Detect which cell encompasses the target text, then output its [X, Y] center coordinate. 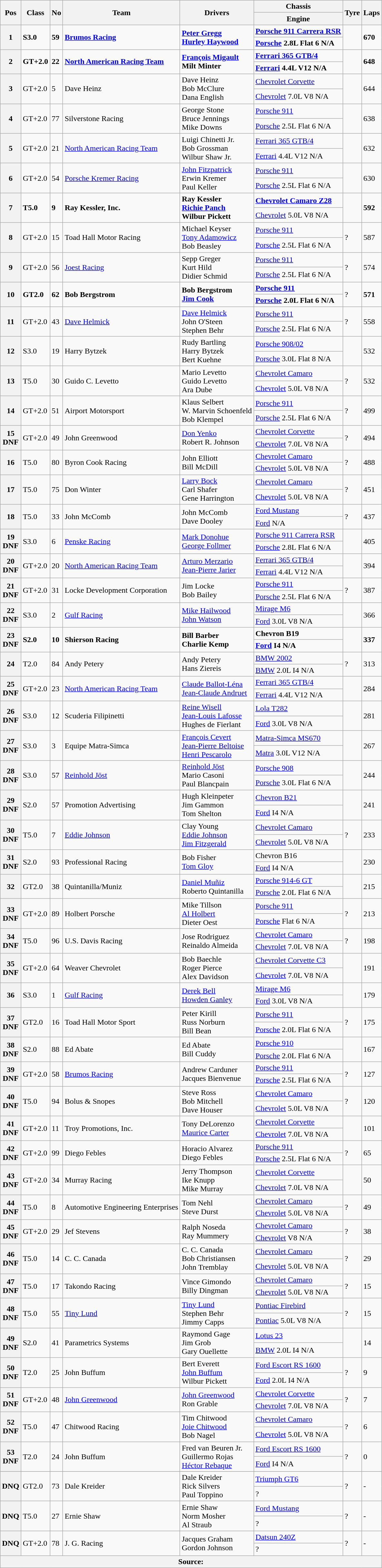
Matra 3.0L V12 N/A [298, 753]
François Cevert Jean-Pierre Beltoise Henri Pescarolo [217, 745]
Tiny Lund [121, 1313]
233 [372, 835]
Mark Donohue George Follmer [217, 541]
21 [56, 148]
Ralph Noseda Ray Mummery [217, 1232]
John Elliott Bill McDill [217, 462]
Dave Helmick John O'Steen Stephen Behr [217, 322]
Reinhold Jöst [121, 775]
35DNF [11, 968]
644 [372, 89]
387 [372, 590]
Mike Tillson Al Holbert Dieter Oest [217, 914]
Guido C. Levetto [121, 381]
Tiny Lund Stephen Behr Jimmy Capps [217, 1313]
Shierson Racing [121, 640]
23 [56, 689]
Team [121, 13]
34 [56, 1180]
48 [56, 1400]
88 [56, 1049]
Harry Bytzek [121, 351]
Drivers [217, 13]
Penske Racing [121, 541]
41 [56, 1343]
Steve Ross Bob Mitchell Dave Houser [217, 1101]
230 [372, 862]
96 [56, 941]
Tom Nehl Steve Durst [217, 1207]
36 [11, 995]
Porsche 3.0L Flat 8 N/A [298, 359]
670 [372, 37]
Laps [372, 13]
73 [56, 1486]
Ford 2.0L I4 N/A [298, 1380]
313 [372, 664]
Arturo Merzario Jean-Pierre Jarier [217, 566]
Datsun 240Z [298, 1537]
50DNF [11, 1372]
Bert Everett John Buffum Wilbur Pickett [217, 1372]
451 [372, 489]
20DNF [11, 566]
Chevrolet Corvette C3 [298, 960]
40DNF [11, 1101]
Clay Young Eddie Johnson Jim Fitzgerald [217, 835]
244 [372, 775]
Joest Racing [121, 267]
Pos [11, 13]
18 [11, 517]
632 [372, 148]
437 [372, 517]
Fred van Beuren Jr. Guillermo Rojas Héctor Rebaque [217, 1457]
587 [372, 237]
Ray Kessler Richie Panch Wilbur Pickett [217, 208]
25 [56, 1372]
592 [372, 208]
Diego Febles [121, 1153]
46DNF [11, 1259]
Promotion Advertising [121, 805]
39DNF [11, 1074]
Peter Kirill Russ Norburn Bill Bean [217, 1022]
J. G. Racing [121, 1543]
58 [56, 1074]
Ford N/A [298, 523]
Porsche 910 [298, 1043]
Andy Petery Hans Ziereis [217, 664]
Quintanilla/Muniz [121, 886]
55 [56, 1313]
Porsche 914-6 GT [298, 880]
Ernie Shaw Norm Mosher Al Straub [217, 1516]
Chassis [298, 6]
Jim Locke Bob Bailey [217, 590]
494 [372, 438]
99 [56, 1153]
Ernie Shaw [121, 1516]
648 [372, 62]
337 [372, 640]
Chevrolet V8 N/A [298, 1238]
Jose Rodriguez Reinaldo Almeida [217, 941]
54 [56, 178]
23DNF [11, 640]
BMW 2002 [298, 658]
Parametrics Systems [121, 1343]
Eddie Johnson [121, 835]
Pontiac Firebird [298, 1306]
4 [11, 118]
Don Winter [121, 489]
Matra-Simca MS670 [298, 738]
Reinhold Jöst Mario Casoni Paul Blancpain [217, 775]
75 [56, 489]
120 [372, 1101]
44DNF [11, 1207]
Pontiac 5.0L V8 N/A [298, 1320]
94 [56, 1101]
52DNF [11, 1427]
499 [372, 411]
34DNF [11, 941]
213 [372, 914]
Rudy Bartling Harry Bytzek Bert Kuehne [217, 351]
Bob Bergstrom [121, 294]
48DNF [11, 1313]
179 [372, 995]
62 [56, 294]
20 [56, 566]
Sepp Greger Kurt Hild Didier Schmid [217, 267]
Jef Stevens [121, 1232]
13 [11, 381]
630 [372, 178]
Engine [298, 19]
241 [372, 805]
51DNF [11, 1400]
27DNF [11, 745]
28DNF [11, 775]
Class [35, 13]
51 [56, 411]
53DNF [11, 1457]
42DNF [11, 1153]
25DNF [11, 689]
37DNF [11, 1022]
Airport Motorsport [121, 411]
Bob Baechle Roger Pierce Alex Davidson [217, 968]
571 [372, 294]
Bill Barber Charlie Kemp [217, 640]
Michael Keyser Tony Adamowicz Bob Beasley [217, 237]
Jerry Thompson Ike Knupp Mike Murray [217, 1180]
574 [372, 267]
Ed Abate Bill Cuddy [217, 1049]
33 [56, 517]
26DNF [11, 716]
59 [56, 37]
64 [56, 968]
198 [372, 941]
33DNF [11, 914]
Vince Gimondo Billy Dingman [217, 1286]
Chevrolet Camaro Z28 [298, 200]
Murray Racing [121, 1180]
43DNF [11, 1180]
394 [372, 566]
Reine Wisell Jean-Louis Lafosse Hughes de Fierlant [217, 716]
No [56, 13]
167 [372, 1049]
175 [372, 1022]
Automotive Engineering Enterprises [121, 1207]
Klaus Selbert W. Marvin Schoenfeld Bob Klempel [217, 411]
Tyre [352, 13]
43 [56, 322]
488 [372, 462]
30DNF [11, 835]
47DNF [11, 1286]
93 [56, 862]
Equipe Matra-Simca [121, 745]
Porsche 908/02 [298, 344]
Holbert Porsche [121, 914]
Lola T282 [298, 708]
Tony DeLorenzo Maurice Carter [217, 1128]
Larry Bock Carl Shafer Gene Harrington [217, 489]
C. C. Canada Bob Christiansen John Tremblay [217, 1259]
Lotus 23 [298, 1335]
Chevron B16 [298, 856]
Derek Bell Howden Ganley [217, 995]
31 [56, 590]
Horacio Alvarez Diego Febles [217, 1153]
84 [56, 664]
Porsche 908 [298, 768]
31DNF [11, 862]
Byron Cook Racing [121, 462]
22 [56, 62]
405 [372, 541]
Locke Development Corporation [121, 590]
45DNF [11, 1232]
49DNF [11, 1343]
267 [372, 745]
Scuderia Filipinetti [121, 716]
Dave Heinz Bob McClure Dana English [217, 89]
65 [372, 1153]
Claude Ballot-Léna Jean-Claude Andruet [217, 689]
Raymond Gage Jim Grob Gary Ouellette [217, 1343]
Bolus & Snopes [121, 1101]
56 [56, 267]
Ray Kessler, Inc. [121, 208]
638 [372, 118]
Chevron B19 [298, 633]
C. C. Canada [121, 1259]
Takondo Racing [121, 1286]
41DNF [11, 1128]
281 [372, 716]
21DNF [11, 590]
284 [372, 689]
Andrew Carduner Jacques Bienvenue [217, 1074]
Bob Bergstrom Jim Cook [217, 294]
29DNF [11, 805]
19DNF [11, 541]
89 [56, 914]
Troy Promotions, Inc. [121, 1128]
191 [372, 968]
Toad Hall Motor Racing [121, 237]
366 [372, 615]
15DNF [11, 438]
Chevron B21 [298, 797]
Bob Fisher Tom Gloy [217, 862]
101 [372, 1128]
19 [56, 351]
Peter Gregg Hurley Haywood [217, 37]
50 [372, 1180]
Dale Kreider [121, 1486]
558 [372, 322]
Toad Hall Motor Sport [121, 1022]
38DNF [11, 1049]
Luigi Chinetti Jr. Bob Grossman Wilbur Shaw Jr. [217, 148]
Triumph GT6 [298, 1479]
Porsche Kremer Racing [121, 178]
John McComb [121, 517]
Jacques Graham Gordon Johnson [217, 1543]
Source: [191, 1562]
Tim Chitwood Joie Chitwood Bob Nagel [217, 1427]
Dave Heinz [121, 89]
Hugh Kleinpeter Jim Gammon Tom Shelton [217, 805]
Dale Kreider Rick Silvers Paul Toppino [217, 1486]
Porsche 3.0L Flat 6 N/A [298, 783]
127 [372, 1074]
U.S. Davis Racing [121, 941]
32 [11, 886]
Dave Helmick [121, 322]
Silverstone Racing [121, 118]
John Greenwood Ron Grable [217, 1400]
Mario Levetto Guido Levetto Ara Dube [217, 381]
Don Yenko Robert R. Johnson [217, 438]
Weaver Chevrolet [121, 968]
80 [56, 462]
Chitwood Racing [121, 1427]
27 [56, 1516]
78 [56, 1543]
Professional Racing [121, 862]
0 [372, 1457]
Daniel Muñiz Roberto Quintanilla [217, 886]
215 [372, 886]
Ed Abate [121, 1049]
Andy Petery [121, 664]
John Fitzpatrick Erwin Kremer Paul Keller [217, 178]
Porsche Flat 6 N/A [298, 921]
Mike Hailwood John Watson [217, 615]
George Stone Bruce Jennings Mike Downs [217, 118]
77 [56, 118]
47 [56, 1427]
John McComb Dave Dooley [217, 517]
30 [56, 381]
22DNF [11, 615]
François Migault Milt Minter [217, 62]
